Scan for the cell matching the given text and deliver its [X, Y] coordinate at center. 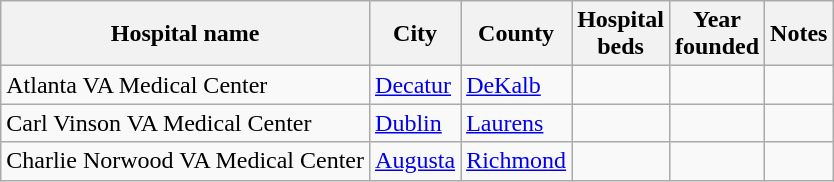
Charlie Norwood VA Medical Center [186, 161]
Laurens [516, 123]
Atlanta VA Medical Center [186, 85]
Dublin [416, 123]
Hospitalbeds [621, 34]
Yearfounded [716, 34]
Hospital name [186, 34]
Richmond [516, 161]
Notes [799, 34]
County [516, 34]
Decatur [416, 85]
Carl Vinson VA Medical Center [186, 123]
DeKalb [516, 85]
Augusta [416, 161]
City [416, 34]
